For the text-containing cell, return its midpoint in (x, y) coordinate format. 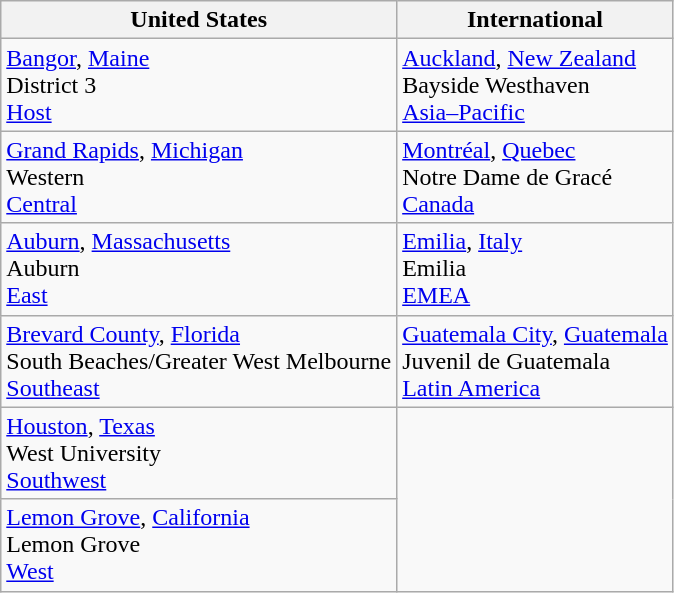
Bangor, MaineDistrict 3Host (199, 85)
Houston, TexasWest UniversitySouthwest (199, 453)
Auburn, MassachusettsAuburnEast (199, 269)
United States (199, 20)
Auckland, New ZealandBayside WesthavenAsia–Pacific (536, 85)
Grand Rapids, MichiganWesternCentral (199, 177)
International (536, 20)
Emilia, ItalyEmiliaEMEA (536, 269)
Lemon Grove, CaliforniaLemon GroveWest (199, 545)
Montréal, QuebecNotre Dame de GracéCanada (536, 177)
Brevard County, FloridaSouth Beaches/Greater West MelbourneSoutheast (199, 361)
Guatemala City, GuatemalaJuvenil de GuatemalaLatin America (536, 361)
